From the cell containing the given text, extract its center point as (x, y) coordinate. 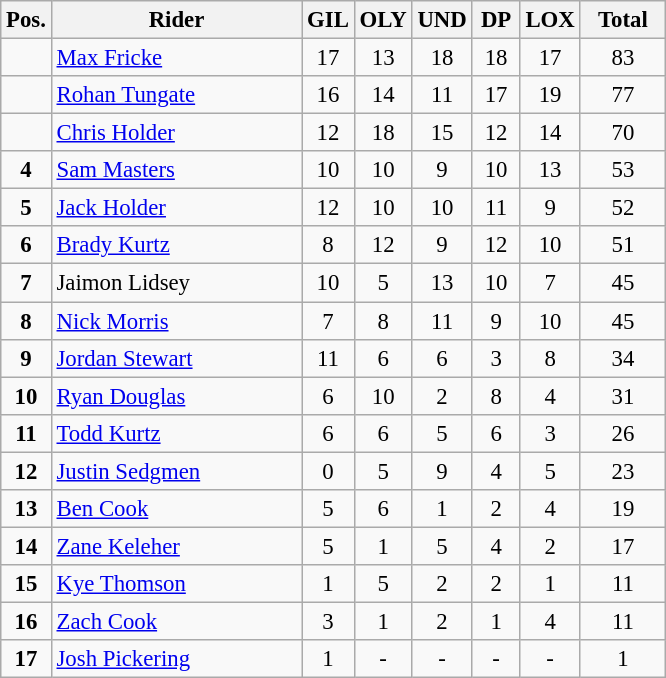
Ben Cook (176, 509)
Jordan Stewart (176, 358)
Max Fricke (176, 58)
GIL (328, 20)
Sam Masters (176, 170)
OLY (383, 20)
Todd Kurtz (176, 433)
77 (623, 95)
Brady Kurtz (176, 245)
31 (623, 396)
Nick Morris (176, 321)
UND (442, 20)
0 (328, 471)
Pos. (26, 20)
70 (623, 133)
Total (623, 20)
Jaimon Lidsey (176, 283)
Jack Holder (176, 208)
26 (623, 433)
Kye Thomson (176, 584)
34 (623, 358)
23 (623, 471)
DP (496, 20)
Rohan Tungate (176, 95)
51 (623, 245)
Zane Keleher (176, 546)
Josh Pickering (176, 659)
Ryan Douglas (176, 396)
83 (623, 58)
Zach Cook (176, 621)
Rider (176, 20)
Justin Sedgmen (176, 471)
52 (623, 208)
Chris Holder (176, 133)
53 (623, 170)
LOX (550, 20)
